Find where the given text appears and provide that cell's center as (x, y) coordinate. 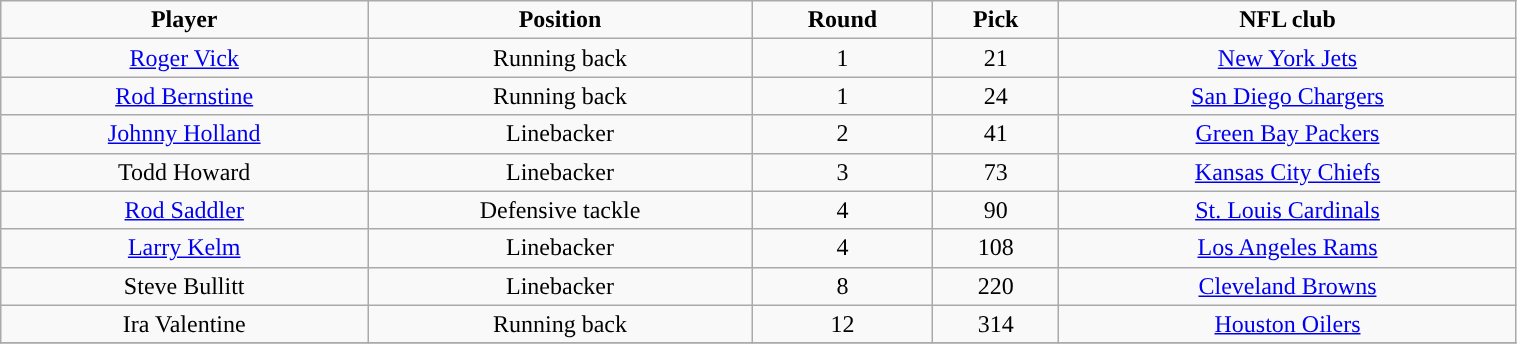
41 (996, 134)
21 (996, 58)
73 (996, 172)
8 (842, 286)
Green Bay Packers (1288, 134)
Johnny Holland (184, 134)
San Diego Chargers (1288, 96)
Ira Valentine (184, 324)
Houston Oilers (1288, 324)
24 (996, 96)
Cleveland Browns (1288, 286)
Rod Saddler (184, 210)
Todd Howard (184, 172)
108 (996, 248)
3 (842, 172)
Larry Kelm (184, 248)
Round (842, 20)
Los Angeles Rams (1288, 248)
Steve Bullitt (184, 286)
220 (996, 286)
Position (560, 20)
314 (996, 324)
Rod Bernstine (184, 96)
St. Louis Cardinals (1288, 210)
Pick (996, 20)
2 (842, 134)
12 (842, 324)
90 (996, 210)
New York Jets (1288, 58)
Roger Vick (184, 58)
Player (184, 20)
Defensive tackle (560, 210)
NFL club (1288, 20)
Kansas City Chiefs (1288, 172)
